From the cell containing the given text, extract its center point as (X, Y) coordinate. 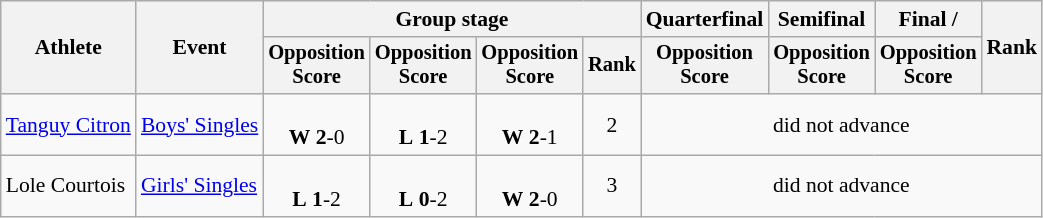
Tanguy Citron (68, 124)
W 2-1 (530, 124)
Boys' Singles (200, 124)
Semifinal (822, 19)
Group stage (452, 19)
L 0-2 (424, 186)
Event (200, 48)
Quarterfinal (705, 19)
Girls' Singles (200, 186)
Final / (928, 19)
Athlete (68, 48)
2 (612, 124)
3 (612, 186)
Lole Courtois (68, 186)
